Capture the cell that displays the provided text and extract its (x, y) central coordinate. 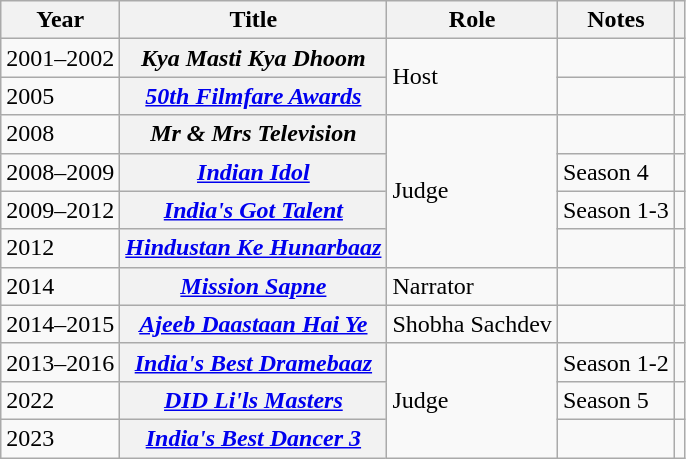
DID Li'ls Masters (254, 400)
2008 (60, 134)
2014 (60, 286)
India's Got Talent (254, 210)
Narrator (472, 286)
Season 1-3 (616, 210)
Season 1-2 (616, 362)
Kya Masti Kya Dhoom (254, 58)
2014–2015 (60, 324)
Host (472, 77)
50th Filmfare Awards (254, 96)
India's Best Dramebaaz (254, 362)
Season 4 (616, 172)
Indian Idol (254, 172)
Season 5 (616, 400)
Year (60, 20)
2008–2009 (60, 172)
2005 (60, 96)
2012 (60, 248)
Ajeeb Daastaan Hai Ye (254, 324)
Hindustan Ke Hunarbaaz (254, 248)
2001–2002 (60, 58)
Role (472, 20)
2022 (60, 400)
Mr & Mrs Television (254, 134)
Shobha Sachdev (472, 324)
Title (254, 20)
2023 (60, 438)
Notes (616, 20)
2013–2016 (60, 362)
India's Best Dancer 3 (254, 438)
Mission Sapne (254, 286)
2009–2012 (60, 210)
